Locate the cell with the specified text and output its [X, Y] center coordinate. 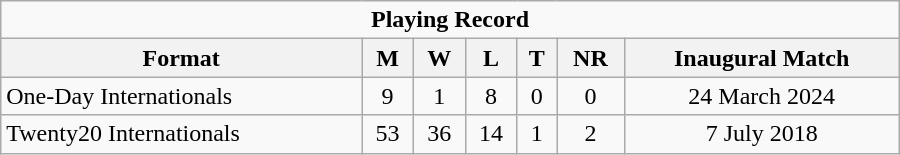
NR [590, 58]
T [537, 58]
W [439, 58]
M [388, 58]
Playing Record [450, 20]
14 [491, 134]
24 March 2024 [762, 96]
53 [388, 134]
2 [590, 134]
Inaugural Match [762, 58]
9 [388, 96]
8 [491, 96]
Format [182, 58]
L [491, 58]
7 July 2018 [762, 134]
Twenty20 Internationals [182, 134]
36 [439, 134]
One-Day Internationals [182, 96]
